Provide the (x, y) coordinate of the cell's center where the given text is located.  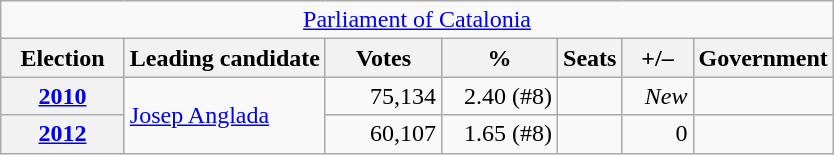
Government (763, 58)
Votes (383, 58)
0 (658, 134)
+/– (658, 58)
Leading candidate (224, 58)
Seats (590, 58)
New (658, 96)
60,107 (383, 134)
2010 (63, 96)
Election (63, 58)
1.65 (#8) (499, 134)
Josep Anglada (224, 115)
Parliament of Catalonia (418, 20)
2012 (63, 134)
75,134 (383, 96)
2.40 (#8) (499, 96)
% (499, 58)
